Find where the given text appears and provide that cell's center as [X, Y] coordinate. 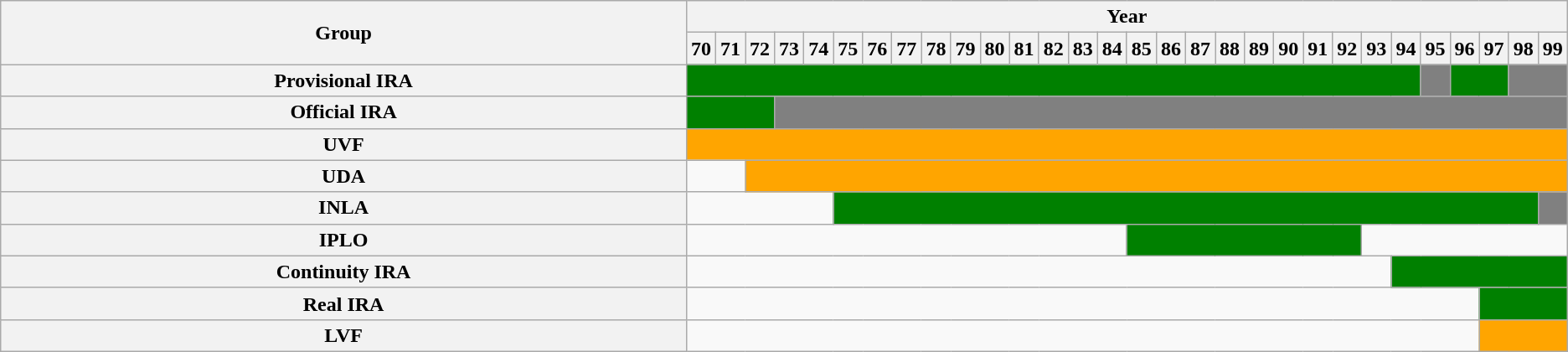
88 [1230, 49]
72 [761, 49]
99 [1553, 49]
93 [1377, 49]
IPLO [343, 240]
87 [1199, 49]
74 [819, 49]
Official IRA [343, 112]
85 [1141, 49]
80 [995, 49]
INLA [343, 208]
86 [1171, 49]
84 [1112, 49]
77 [906, 49]
79 [965, 49]
82 [1054, 49]
97 [1494, 49]
Group [343, 33]
Continuity IRA [343, 272]
94 [1406, 49]
Real IRA [343, 303]
90 [1288, 49]
91 [1318, 49]
LVF [343, 335]
95 [1436, 49]
73 [789, 49]
78 [936, 49]
96 [1464, 49]
92 [1347, 49]
Year [1127, 17]
81 [1024, 49]
UVF [343, 144]
70 [700, 49]
UDA [343, 176]
89 [1260, 49]
75 [848, 49]
76 [878, 49]
83 [1082, 49]
71 [730, 49]
98 [1523, 49]
Provisional IRA [343, 80]
